Search for the cell housing the specified text and yield its (x, y) center coordinate. 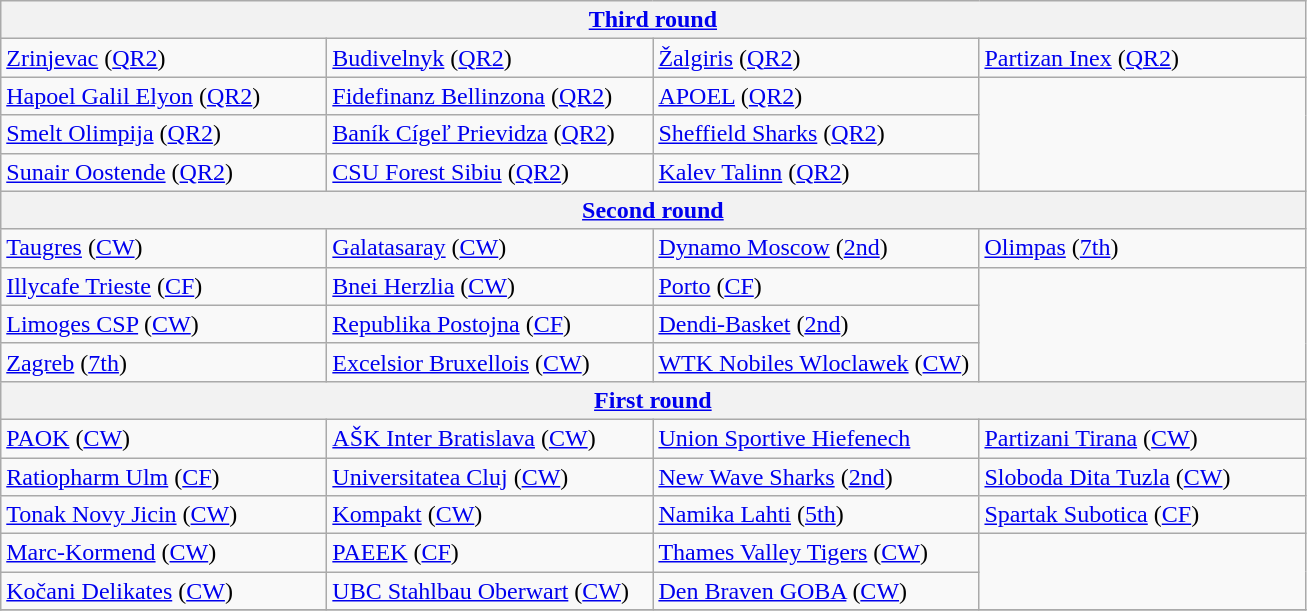
Partizani Tirana (CW) (1142, 438)
Namika Lahti (5th) (816, 515)
Ratiopharm Ulm (CF) (164, 477)
Partizan Inex (QR2) (1142, 58)
Universitatea Cluj (CW) (490, 477)
Bnei Herzlia (CW) (490, 286)
Den Braven GOBA (CW) (816, 591)
Kompakt (CW) (490, 515)
Taugres (CW) (164, 248)
UBC Stahlbau Oberwart (CW) (490, 591)
Budivelnyk (QR2) (490, 58)
Marc-Kormend (CW) (164, 553)
Illycafe Trieste (CF) (164, 286)
First round (653, 400)
Second round (653, 210)
Limoges CSP (CW) (164, 324)
Tonak Novy Jicin (CW) (164, 515)
WTK Nobiles Wloclawek (CW) (816, 362)
Zagreb (7th) (164, 362)
Sunair Oostende (QR2) (164, 172)
AŠK Inter Bratislava (CW) (490, 438)
Smelt Olimpija (QR2) (164, 134)
Kalev Talinn (QR2) (816, 172)
Hapoel Galil Elyon (QR2) (164, 96)
Third round (653, 20)
Žalgiris (QR2) (816, 58)
APOEL (QR2) (816, 96)
Fidefinanz Bellinzona (QR2) (490, 96)
Sheffield Sharks (QR2) (816, 134)
PAEEK (CF) (490, 553)
Sloboda Dita Tuzla (CW) (1142, 477)
Baník Cígeľ Prievidza (QR2) (490, 134)
Olimpas (7th) (1142, 248)
CSU Forest Sibiu (QR2) (490, 172)
Kočani Delikates (CW) (164, 591)
Thames Valley Tigers (CW) (816, 553)
PAOK (CW) (164, 438)
New Wave Sharks (2nd) (816, 477)
Republika Postojna (CF) (490, 324)
Zrinjevac (QR2) (164, 58)
Excelsior Bruxellois (CW) (490, 362)
Galatasaray (CW) (490, 248)
Spartak Subotica (CF) (1142, 515)
Dendi-Basket (2nd) (816, 324)
Dynamo Moscow (2nd) (816, 248)
Union Sportive Hiefenech (816, 438)
Porto (CF) (816, 286)
